Extract the (X, Y) coordinate from the center of the cell holding the provided text.  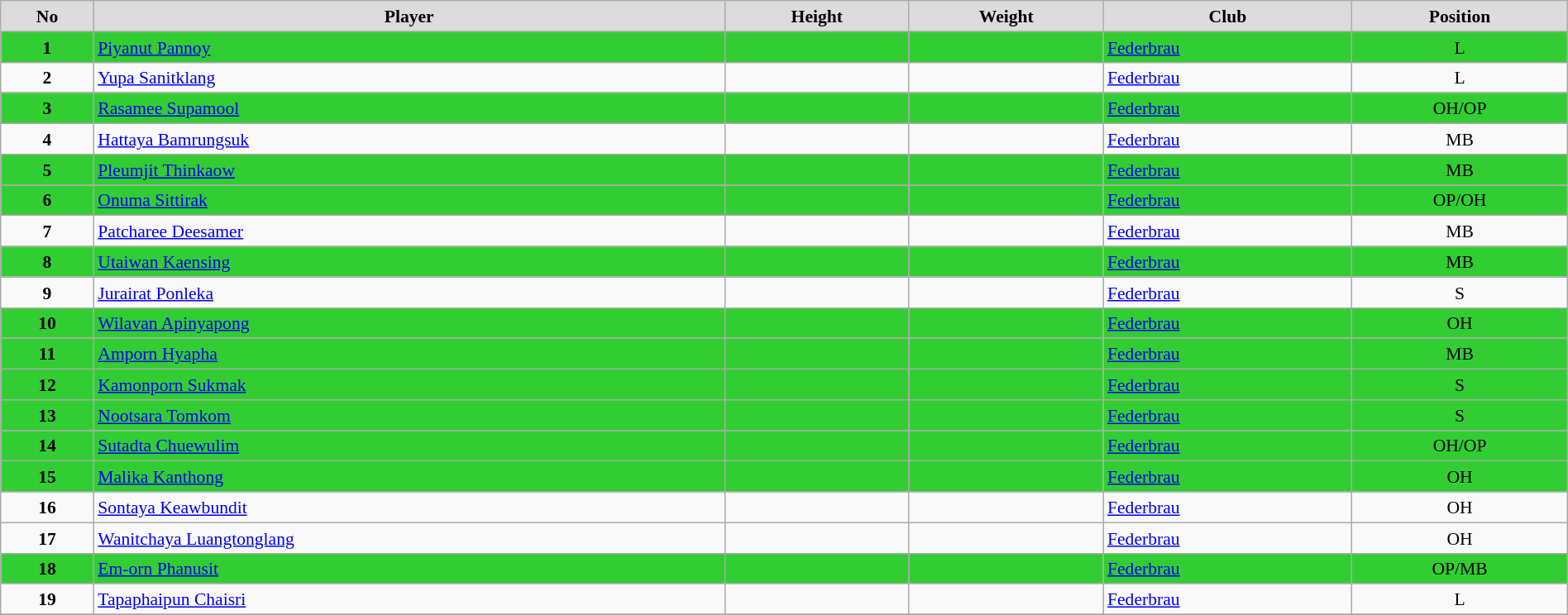
14 (47, 445)
Rasamee Supamool (409, 107)
2 (47, 78)
No (47, 17)
Nootsara Tomkom (409, 415)
Piyanut Pannoy (409, 46)
4 (47, 139)
Malika Kanthong (409, 476)
7 (47, 231)
5 (47, 169)
Onuma Sittirak (409, 200)
18 (47, 569)
6 (47, 200)
Wanitchaya Luangtonglang (409, 537)
Wilavan Apinyapong (409, 322)
Weight (1006, 17)
Kamonporn Sukmak (409, 384)
Height (817, 17)
Em-orn Phanusit (409, 569)
Player (409, 17)
17 (47, 537)
OP/OH (1460, 200)
3 (47, 107)
Jurairat Ponleka (409, 293)
16 (47, 508)
Amporn Hyapha (409, 354)
Hattaya Bamrungsuk (409, 139)
15 (47, 476)
Pleumjit Thinkaow (409, 169)
11 (47, 354)
19 (47, 598)
1 (47, 46)
Sontaya Keawbundit (409, 508)
Tapaphaipun Chaisri (409, 598)
13 (47, 415)
Club (1227, 17)
8 (47, 261)
9 (47, 293)
Position (1460, 17)
12 (47, 384)
10 (47, 322)
OP/MB (1460, 569)
Patcharee Deesamer (409, 231)
Utaiwan Kaensing (409, 261)
Yupa Sanitklang (409, 78)
Sutadta Chuewulim (409, 445)
